For the text-containing cell, return its midpoint in [X, Y] coordinate format. 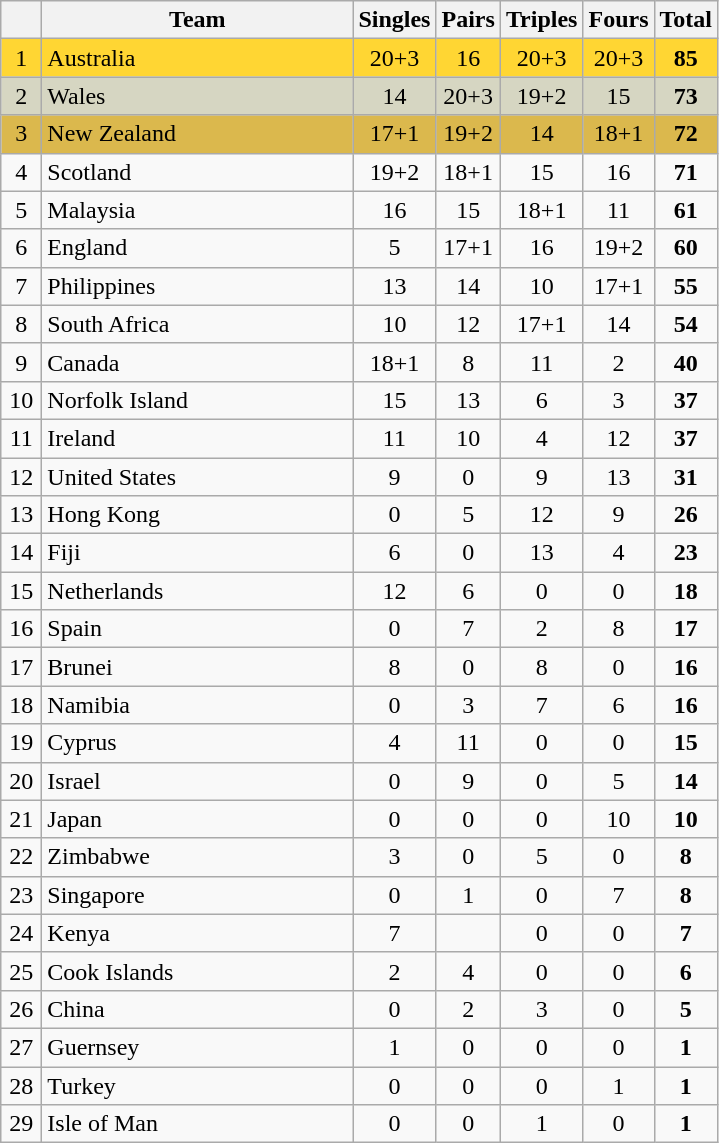
61 [686, 210]
Brunei [198, 667]
29 [22, 1124]
20 [22, 781]
73 [686, 96]
25 [22, 971]
Cook Islands [198, 971]
England [198, 248]
Namibia [198, 705]
Malaysia [198, 210]
Isle of Man [198, 1124]
Kenya [198, 933]
71 [686, 172]
Israel [198, 781]
Australia [198, 58]
27 [22, 1047]
Triples [542, 20]
Zimbabwe [198, 857]
Cyprus [198, 743]
New Zealand [198, 134]
21 [22, 819]
31 [686, 477]
28 [22, 1085]
40 [686, 362]
Wales [198, 96]
Scotland [198, 172]
54 [686, 324]
Fours [618, 20]
Team [198, 20]
24 [22, 933]
Singles [394, 20]
Singapore [198, 895]
Fiji [198, 553]
South Africa [198, 324]
United States [198, 477]
Guernsey [198, 1047]
Spain [198, 629]
Philippines [198, 286]
60 [686, 248]
Netherlands [198, 591]
China [198, 1009]
22 [22, 857]
Ireland [198, 438]
Norfolk Island [198, 400]
Japan [198, 819]
Canada [198, 362]
Turkey [198, 1085]
Pairs [468, 20]
Hong Kong [198, 515]
72 [686, 134]
55 [686, 286]
19 [22, 743]
85 [686, 58]
Total [686, 20]
